From the cell containing the given text, extract its center point as (X, Y) coordinate. 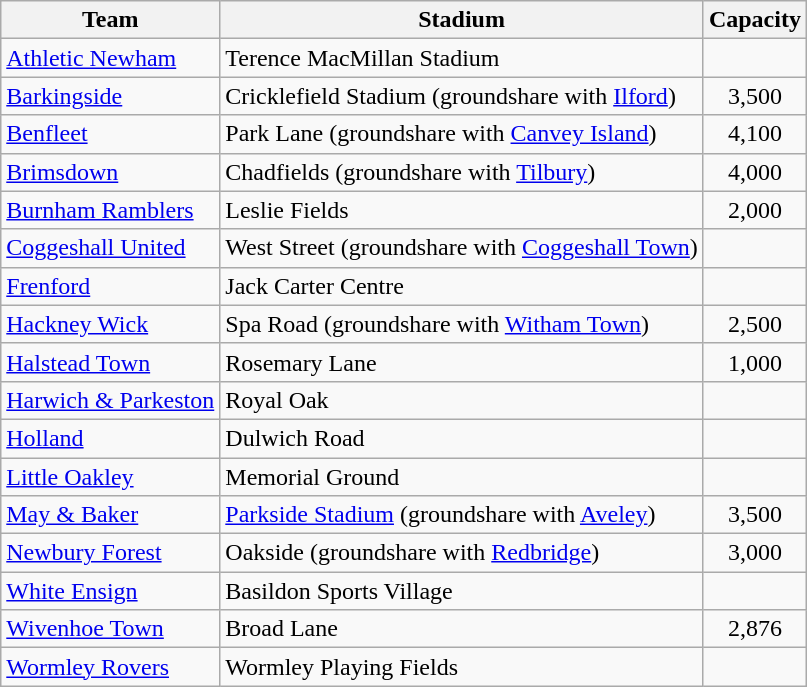
Newbury Forest (110, 553)
May & Baker (110, 515)
Royal Oak (462, 400)
Dulwich Road (462, 438)
Burnham Ramblers (110, 210)
Leslie Fields (462, 210)
2,500 (754, 324)
White Ensign (110, 591)
2,000 (754, 210)
Broad Lane (462, 629)
Frenford (110, 286)
Memorial Ground (462, 477)
Harwich & Parkeston (110, 400)
Chadfields (groundshare with Tilbury) (462, 172)
Athletic Newham (110, 58)
Coggeshall United (110, 248)
Basildon Sports Village (462, 591)
1,000 (754, 362)
3,000 (754, 553)
Stadium (462, 20)
Benfleet (110, 134)
4,000 (754, 172)
Spa Road (groundshare with Witham Town) (462, 324)
Brimsdown (110, 172)
Team (110, 20)
2,876 (754, 629)
Park Lane (groundshare with Canvey Island) (462, 134)
Little Oakley (110, 477)
Parkside Stadium (groundshare with Aveley) (462, 515)
Cricklefield Stadium (groundshare with Ilford) (462, 96)
Halstead Town (110, 362)
4,100 (754, 134)
Hackney Wick (110, 324)
Rosemary Lane (462, 362)
Wormley Rovers (110, 667)
Wormley Playing Fields (462, 667)
Barkingside (110, 96)
West Street (groundshare with Coggeshall Town) (462, 248)
Jack Carter Centre (462, 286)
Terence MacMillan Stadium (462, 58)
Oakside (groundshare with Redbridge) (462, 553)
Wivenhoe Town (110, 629)
Capacity (754, 20)
Holland (110, 438)
